Scan for the cell matching the given text and deliver its (x, y) coordinate at center. 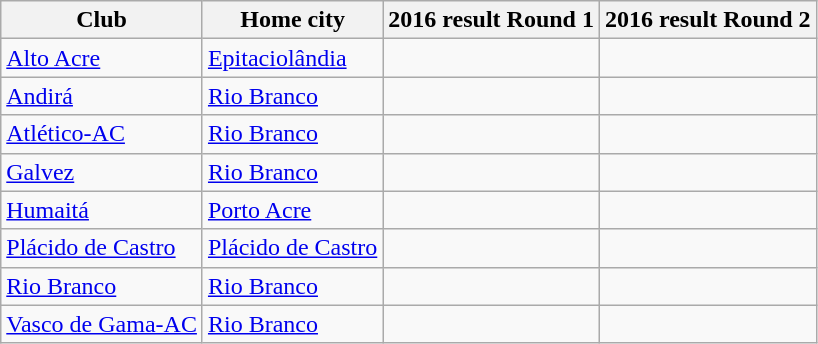
Atlético-AC (102, 134)
Galvez (102, 172)
2016 result Round 1 (492, 20)
2016 result Round 2 (708, 20)
Porto Acre (292, 210)
Vasco de Gama-AC (102, 324)
Andirá (102, 96)
Home city (292, 20)
Humaitá (102, 210)
Club (102, 20)
Alto Acre (102, 58)
Epitaciolândia (292, 58)
